Identify which cell holds the provided text, then report its (X, Y) central coordinate. 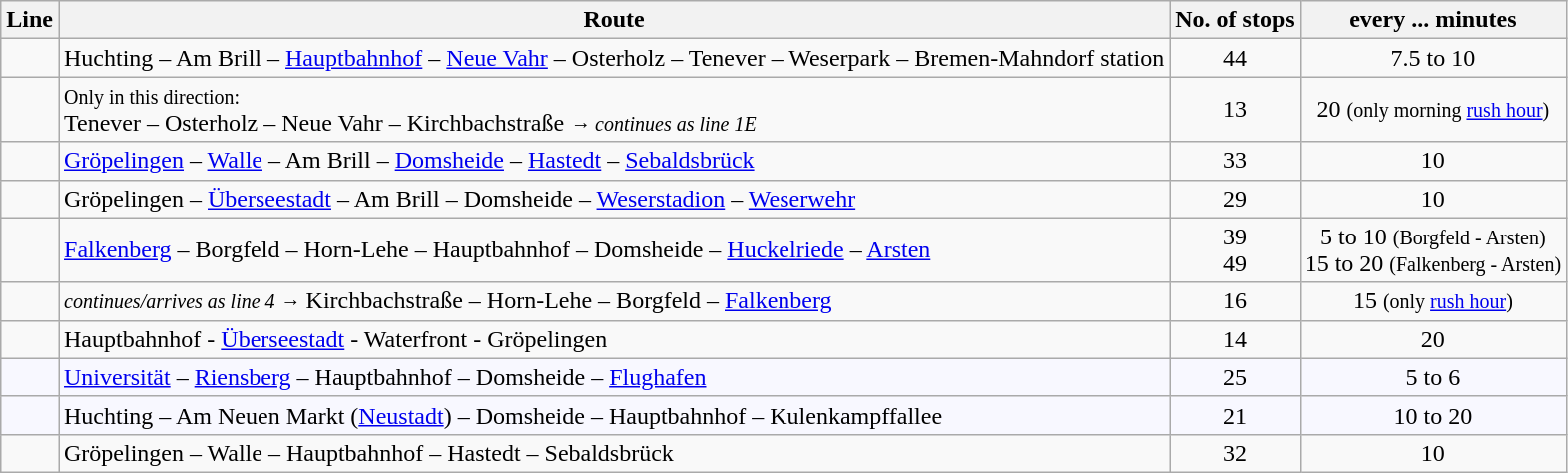
Gröpelingen – Walle – Am Brill – Domsheide – Hastedt – Sebaldsbrück (613, 161)
15 (only rush hour) (1433, 301)
Falkenberg – Borgfeld – Horn-Lehe – Hauptbahnhof – Domsheide – Huckelriede – Arsten (613, 249)
20 (only morning rush hour) (1433, 110)
20 (1433, 339)
10 to 20 (1433, 415)
continues/arrives as line 4 → Kirchbachstraße – Horn-Lehe – Borgfeld – Falkenberg (613, 301)
21 (1235, 415)
Huchting – Am Neuen Markt (Neustadt) – Domsheide – Hauptbahnhof – Kulenkampffallee (613, 415)
25 (1235, 377)
5 to 10 (Borgfeld - Arsten)15 to 20 (Falkenberg - Arsten) (1433, 249)
29 (1235, 199)
5 to 6 (1433, 377)
Line (30, 20)
Huchting – Am Brill – Hauptbahnhof – Neue Vahr – Osterholz – Tenever – Weserpark – Bremen-Mahndorf station (613, 58)
16 (1235, 301)
13 (1235, 110)
No. of stops (1235, 20)
44 (1235, 58)
Universität – Riensberg – Hauptbahnhof – Domsheide – Flughafen (613, 377)
39 49 (1235, 249)
Route (613, 20)
32 (1235, 453)
every ... minutes (1433, 20)
Hauptbahnhof - Überseestadt - Waterfront - Gröpelingen (613, 339)
Gröpelingen – Überseestadt – Am Brill – Domsheide – Weserstadion – Weserwehr (613, 199)
14 (1235, 339)
33 (1235, 161)
7.5 to 10 (1433, 58)
Gröpelingen – Walle – Hauptbahnhof – Hastedt – Sebaldsbrück (613, 453)
Only in this direction: Tenever – Osterholz – Neue Vahr – Kirchbachstraße → continues as line 1E (613, 110)
